Return (X, Y) of the center of cell containing provided text 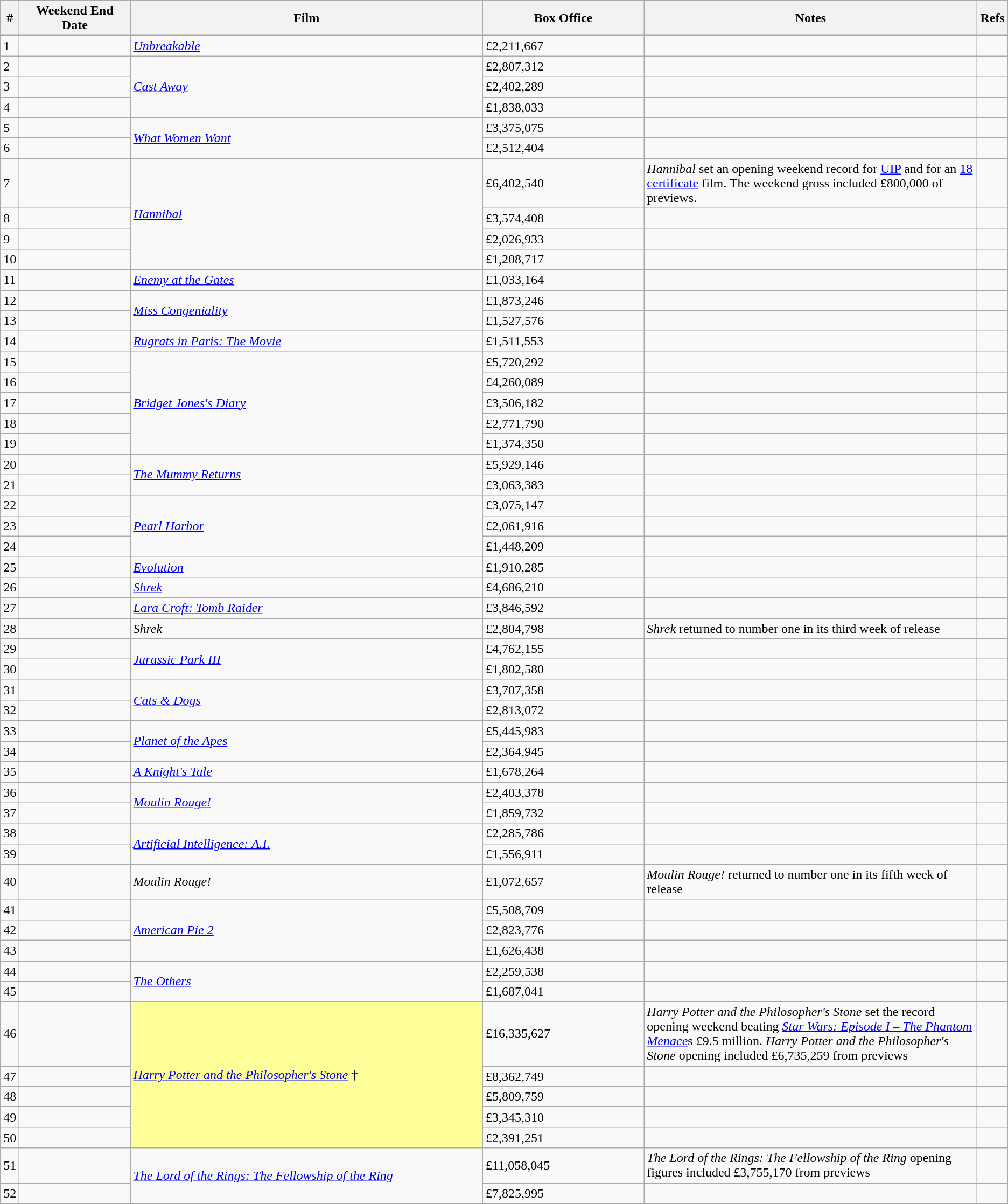
33 (10, 731)
49 (10, 1117)
52 (10, 1193)
£1,072,657 (563, 881)
The Mummy Returns (307, 475)
7 (10, 183)
Jurassic Park III (307, 659)
26 (10, 587)
Rugrats in Paris: The Movie (307, 342)
13 (10, 321)
14 (10, 342)
10 (10, 259)
32 (10, 711)
6 (10, 148)
£2,285,786 (563, 833)
£4,762,155 (563, 649)
44 (10, 971)
# (10, 18)
Cast Away (307, 87)
£1,838,033 (563, 107)
£2,807,312 (563, 66)
17 (10, 403)
Moulin Rouge! returned to number one in its fifth week of release (811, 881)
£5,720,292 (563, 362)
22 (10, 505)
£2,512,404 (563, 148)
£4,260,089 (563, 382)
Planet of the Apes (307, 741)
£1,033,164 (563, 280)
£3,574,408 (563, 218)
51 (10, 1166)
£2,823,776 (563, 930)
Enemy at the Gates (307, 280)
Miss Congeniality (307, 310)
Evolution (307, 567)
£3,075,147 (563, 505)
19 (10, 444)
16 (10, 382)
Cats & Dogs (307, 700)
Hannibal (307, 214)
£16,335,627 (563, 1034)
£3,063,383 (563, 485)
39 (10, 854)
37 (10, 813)
£3,846,592 (563, 608)
8 (10, 218)
The Others (307, 982)
46 (10, 1034)
Artificial Intelligence: A.I. (307, 844)
£2,771,790 (563, 423)
£4,686,210 (563, 587)
1 (10, 46)
£1,678,264 (563, 772)
50 (10, 1138)
£3,506,182 (563, 403)
£5,929,146 (563, 464)
Unbreakable (307, 46)
£1,687,041 (563, 992)
£6,402,540 (563, 183)
£5,809,759 (563, 1097)
28 (10, 629)
40 (10, 881)
4 (10, 107)
23 (10, 526)
£8,362,749 (563, 1076)
21 (10, 485)
30 (10, 670)
£2,804,798 (563, 629)
£1,556,911 (563, 854)
The Lord of the Rings: The Fellowship of the Ring (307, 1175)
Harry Potter and the Philosopher's Stone † (307, 1075)
£1,802,580 (563, 670)
29 (10, 649)
£2,061,916 (563, 526)
41 (10, 909)
£1,873,246 (563, 300)
Bridget Jones's Diary (307, 403)
25 (10, 567)
£1,208,717 (563, 259)
Hannibal set an opening weekend record for UIP and for an 18 certificate film. The weekend gross included £800,000 of previews. (811, 183)
Film (307, 18)
American Pie 2 (307, 930)
38 (10, 833)
£2,403,378 (563, 792)
18 (10, 423)
£11,058,045 (563, 1166)
Refs (992, 18)
11 (10, 280)
£1,511,553 (563, 342)
Shrek returned to number one in its third week of release (811, 629)
36 (10, 792)
2 (10, 66)
£2,813,072 (563, 711)
12 (10, 300)
£2,026,933 (563, 239)
9 (10, 239)
£1,626,438 (563, 950)
3 (10, 87)
35 (10, 772)
£2,259,538 (563, 971)
43 (10, 950)
5 (10, 128)
Notes (811, 18)
£2,364,945 (563, 751)
Pearl Harbor (307, 526)
£1,859,732 (563, 813)
£2,211,667 (563, 46)
£7,825,995 (563, 1193)
48 (10, 1097)
£1,910,285 (563, 567)
£3,707,358 (563, 690)
£3,375,075 (563, 128)
A Knight's Tale (307, 772)
47 (10, 1076)
42 (10, 930)
27 (10, 608)
45 (10, 992)
31 (10, 690)
Lara Croft: Tomb Raider (307, 608)
Box Office (563, 18)
£1,374,350 (563, 444)
20 (10, 464)
£2,391,251 (563, 1138)
24 (10, 546)
15 (10, 362)
£2,402,289 (563, 87)
£3,345,310 (563, 1117)
£1,527,576 (563, 321)
£5,508,709 (563, 909)
34 (10, 751)
Weekend End Date (75, 18)
What Women Want (307, 138)
The Lord of the Rings: The Fellowship of the Ring opening figures included £3,755,170 from previews (811, 1166)
£5,445,983 (563, 731)
£1,448,209 (563, 546)
